Provide the (X, Y) coordinate of the cell's center where the given text is located.  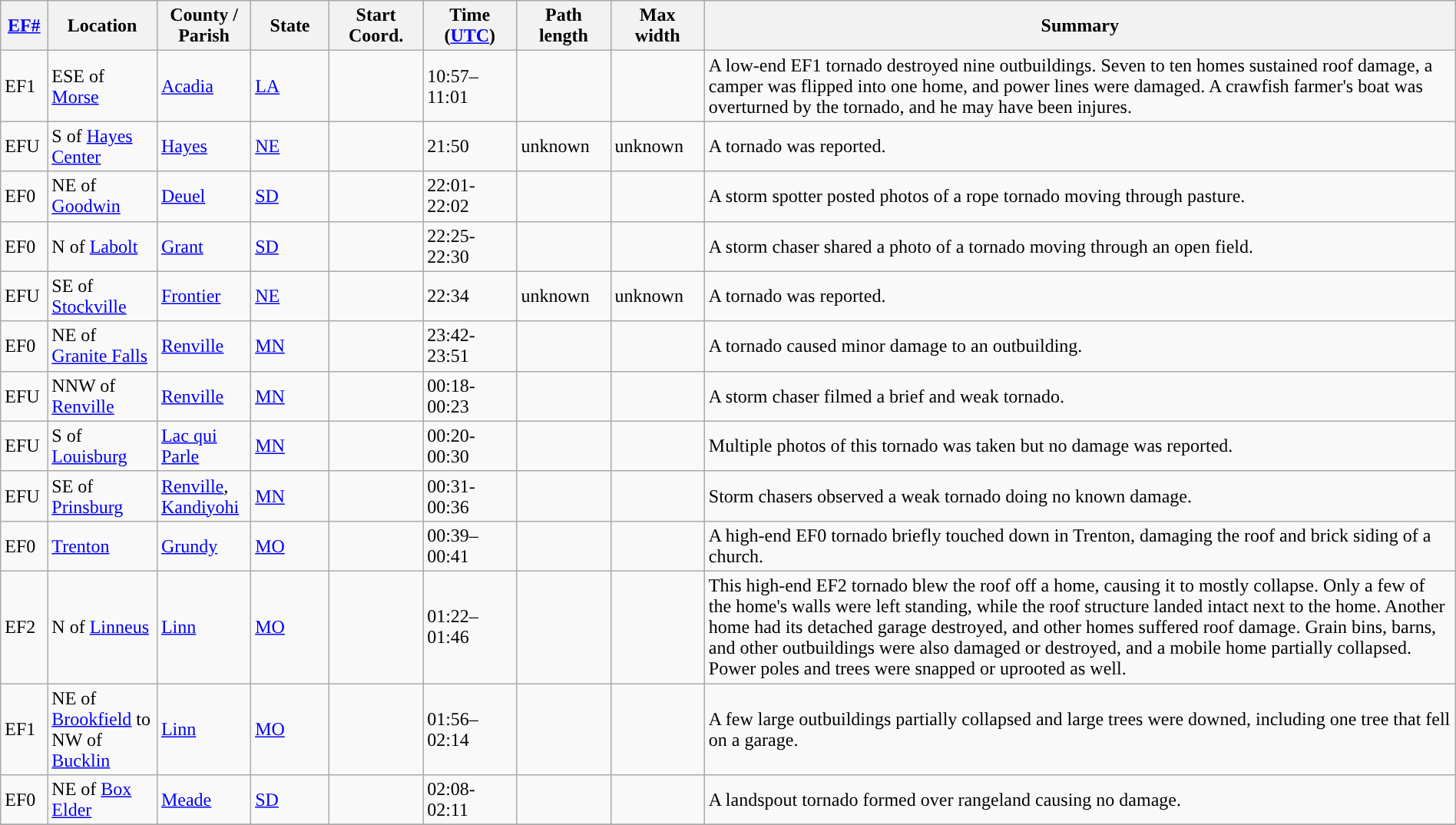
Deuel (204, 197)
LA (290, 86)
Grant (204, 246)
00:18-00:23 (470, 396)
Trenton (103, 545)
22:34 (470, 297)
00:20-00:30 (470, 446)
Frontier (204, 297)
Hayes (204, 146)
01:22–01:46 (470, 627)
SE of Stockville (103, 297)
Summary (1080, 26)
23:42-23:51 (470, 346)
00:39–00:41 (470, 545)
Renville, Kandiyohi (204, 496)
A storm chaser shared a photo of a tornado moving through an open field. (1080, 246)
A few large outbuildings partially collapsed and large trees were downed, including one tree that fell on a garage. (1080, 730)
NE of Goodwin (103, 197)
Acadia (204, 86)
Time (UTC) (470, 26)
NE of Box Elder (103, 800)
Location (103, 26)
21:50 (470, 146)
S of Louisburg (103, 446)
State (290, 26)
A high-end EF0 tornado briefly touched down in Trenton, damaging the roof and brick siding of a church. (1080, 545)
NE of Granite Falls (103, 346)
01:56–02:14 (470, 730)
Max width (657, 26)
A storm spotter posted photos of a rope tornado moving through pasture. (1080, 197)
N of Labolt (103, 246)
N of Linneus (103, 627)
22:01-22:02 (470, 197)
22:25-22:30 (470, 246)
00:31-00:36 (470, 496)
Start Coord. (376, 26)
EF2 (25, 627)
Grundy (204, 545)
County / Parish (204, 26)
Meade (204, 800)
NNW of Renville (103, 396)
Storm chasers observed a weak tornado doing no known damage. (1080, 496)
ESE of Morse (103, 86)
A landspout tornado formed over rangeland causing no damage. (1080, 800)
Multiple photos of this tornado was taken but no damage was reported. (1080, 446)
A storm chaser filmed a brief and weak tornado. (1080, 396)
NE of Brookfield to NW of Bucklin (103, 730)
10:57–11:01 (470, 86)
SE of Prinsburg (103, 496)
Path length (564, 26)
A tornado caused minor damage to an outbuilding. (1080, 346)
Lac qui Parle (204, 446)
EF# (25, 26)
02:08-02:11 (470, 800)
S of Hayes Center (103, 146)
